From the cell containing the given text, extract its center point as [x, y] coordinate. 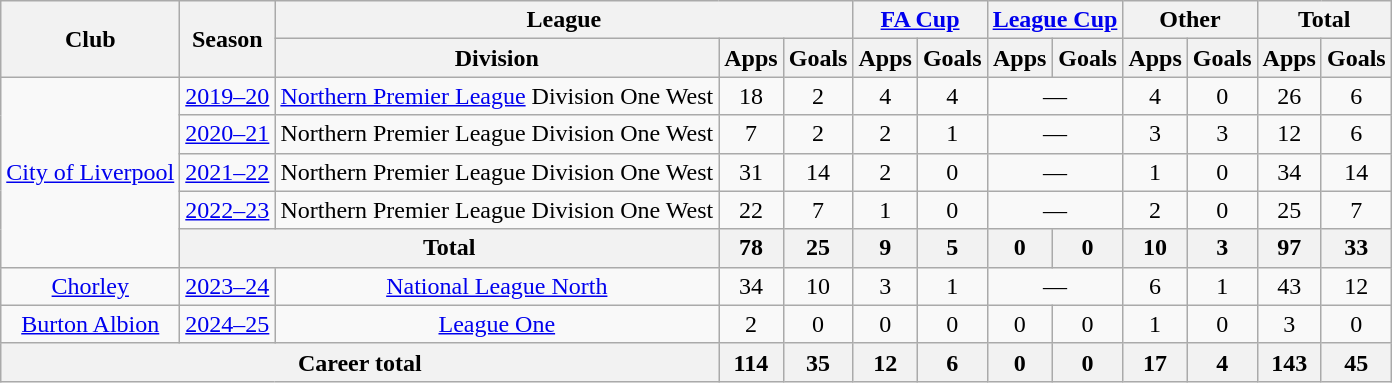
City of Liverpool [90, 172]
114 [751, 362]
2024–25 [228, 324]
9 [885, 248]
Other [1190, 20]
2023–24 [228, 286]
17 [1155, 362]
2019–20 [228, 96]
2020–21 [228, 134]
Career total [360, 362]
FA Cup [920, 20]
National League North [497, 286]
League Cup [1055, 20]
31 [751, 172]
Division [497, 58]
League [564, 20]
2021–22 [228, 172]
22 [751, 210]
35 [818, 362]
18 [751, 96]
2022–23 [228, 210]
45 [1356, 362]
78 [751, 248]
26 [1289, 96]
Chorley [90, 286]
5 [952, 248]
97 [1289, 248]
33 [1356, 248]
43 [1289, 286]
League One [497, 324]
Season [228, 39]
Burton Albion [90, 324]
143 [1289, 362]
Club [90, 39]
